Identify which cell holds the provided text, then report its [x, y] central coordinate. 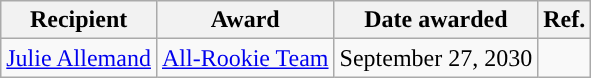
Ref. [564, 20]
Recipient [79, 20]
Julie Allemand [79, 58]
Award [245, 20]
All-Rookie Team [245, 58]
Date awarded [436, 20]
September 27, 2030 [436, 58]
